Scan for the cell matching the given text and deliver its [X, Y] coordinate at center. 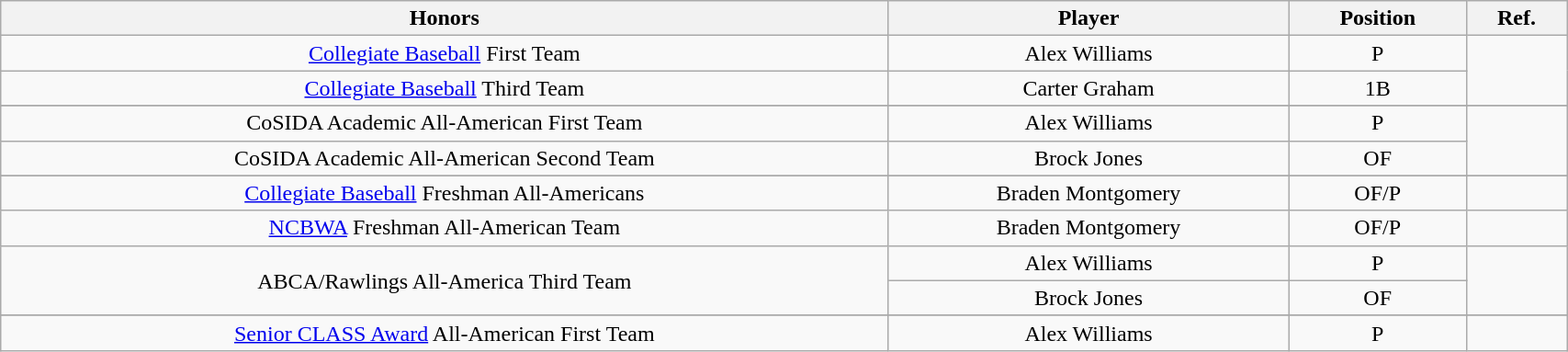
Senior CLASS Award All-American First Team [445, 333]
Collegiate Baseball Third Team [445, 88]
CoSIDA Academic All-American First Team [445, 123]
ABCA/Rawlings All-America Third Team [445, 280]
Collegiate Baseball Freshman All-Americans [445, 193]
Carter Graham [1089, 88]
Honors [445, 18]
1B [1378, 88]
Player [1089, 18]
CoSIDA Academic All-American Second Team [445, 158]
Ref. [1516, 18]
Collegiate Baseball First Team [445, 53]
Position [1378, 18]
NCBWA Freshman All-American Team [445, 228]
